Find where the given text appears and provide that cell's center as [x, y] coordinate. 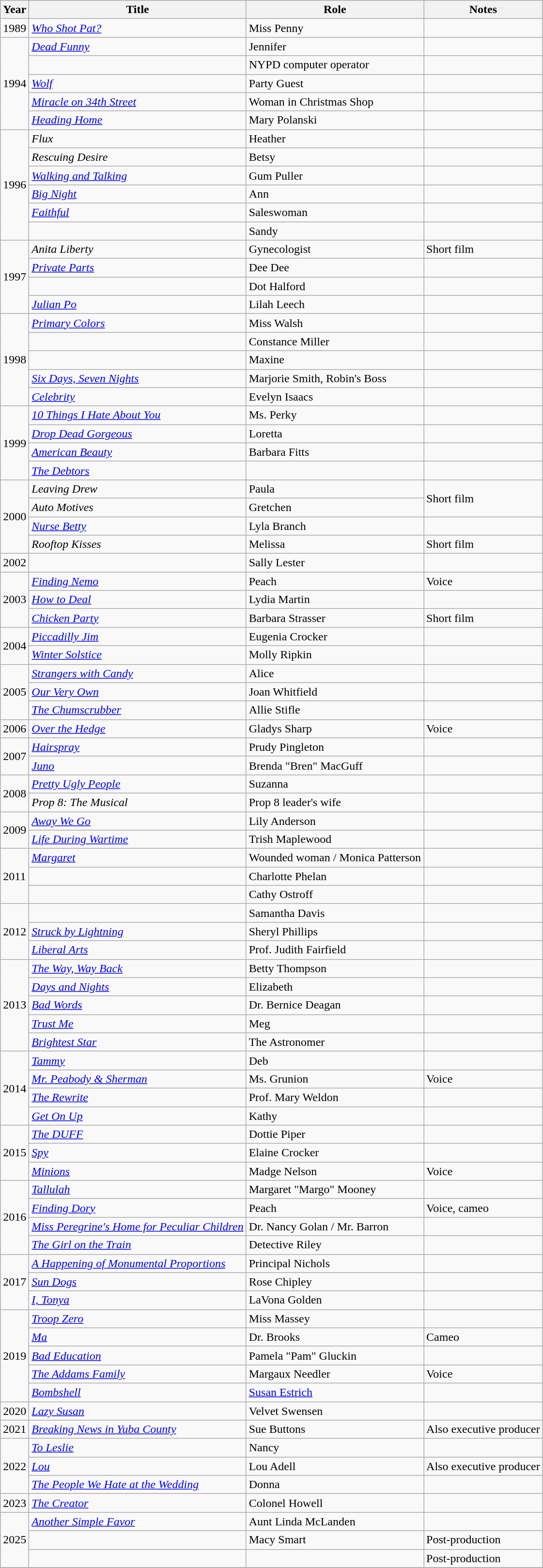
To Leslie [138, 1448]
Prop 8: The Musical [138, 802]
Wolf [138, 83]
Molly Ripkin [335, 655]
2009 [15, 830]
Ann [335, 194]
Trish Maplewood [335, 839]
Dottie Piper [335, 1134]
Gladys Sharp [335, 729]
1996 [15, 185]
The Rewrite [138, 1097]
Liberal Arts [138, 950]
Walking and Talking [138, 175]
2020 [15, 1411]
2012 [15, 931]
2016 [15, 1217]
Leaving Drew [138, 489]
1997 [15, 277]
Barbara Strasser [335, 618]
Lydia Martin [335, 600]
Meg [335, 1024]
2022 [15, 1466]
Who Shot Pat? [138, 28]
Year [15, 10]
Sun Dogs [138, 1282]
Margaret [138, 858]
Julian Po [138, 305]
Miss Massey [335, 1319]
Struck by Lightning [138, 931]
Wounded woman / Monica Patterson [335, 858]
Ma [138, 1337]
I, Tonya [138, 1300]
Heather [335, 139]
LaVona Golden [335, 1300]
Six Days, Seven Nights [138, 378]
American Beauty [138, 452]
Pretty Ugly People [138, 784]
Bad Words [138, 1005]
Away We Go [138, 821]
Gretchen [335, 507]
Anita Liberty [138, 249]
Constance Miller [335, 342]
The DUFF [138, 1134]
2021 [15, 1429]
Title [138, 10]
Lily Anderson [335, 821]
Auto Motives [138, 507]
Alice [335, 673]
Hairspray [138, 747]
Cathy Ostroff [335, 895]
Get On Up [138, 1116]
Betsy [335, 157]
Piccadilly Jim [138, 637]
Prof. Mary Weldon [335, 1097]
The Creator [138, 1503]
Party Guest [335, 83]
Spy [138, 1153]
Bad Education [138, 1355]
Celebrity [138, 397]
1994 [15, 83]
Drop Dead Gorgeous [138, 434]
2000 [15, 516]
Charlotte Phelan [335, 876]
Troop Zero [138, 1319]
Rose Chipley [335, 1282]
Mary Polanski [335, 120]
2007 [15, 756]
Dot Halford [335, 286]
Mr. Peabody & Sherman [138, 1079]
Tallulah [138, 1190]
Sheryl Phillips [335, 931]
Madge Nelson [335, 1171]
Margaux Needler [335, 1374]
1998 [15, 360]
NYPD computer operator [335, 65]
Strangers with Candy [138, 673]
Flux [138, 139]
2003 [15, 600]
Finding Nemo [138, 581]
Big Night [138, 194]
How to Deal [138, 600]
Elaine Crocker [335, 1153]
Prudy Pingleton [335, 747]
1989 [15, 28]
2025 [15, 1540]
Susan Estrich [335, 1392]
The Debtors [138, 470]
Another Simple Favor [138, 1521]
Detective Riley [335, 1245]
Bombshell [138, 1392]
Lilah Leech [335, 305]
Heading Home [138, 120]
Private Parts [138, 268]
Faithful [138, 212]
Ms. Perky [335, 415]
Elizabeth [335, 987]
Deb [335, 1060]
Joan Whitfield [335, 692]
The Astronomer [335, 1042]
2008 [15, 793]
Lou Adell [335, 1466]
Marjorie Smith, Robin's Boss [335, 378]
Sandy [335, 231]
Samantha Davis [335, 913]
Voice, cameo [483, 1208]
2011 [15, 876]
Days and Nights [138, 987]
Lyla Branch [335, 526]
2006 [15, 729]
Nurse Betty [138, 526]
2014 [15, 1088]
Tammy [138, 1060]
2017 [15, 1282]
Colonel Howell [335, 1503]
10 Things I Hate About You [138, 415]
Velvet Swensen [335, 1411]
Woman in Christmas Shop [335, 102]
Dr. Brooks [335, 1337]
Suzanna [335, 784]
Miss Walsh [335, 323]
Miss Penny [335, 28]
2004 [15, 646]
Maxine [335, 360]
The Girl on the Train [138, 1245]
Notes [483, 10]
Sue Buttons [335, 1429]
Gynecologist [335, 249]
Minions [138, 1171]
Betty Thompson [335, 968]
Donna [335, 1485]
2002 [15, 563]
Role [335, 10]
Dr. Nancy Golan / Mr. Barron [335, 1226]
Lou [138, 1466]
Brightest Star [138, 1042]
The Addams Family [138, 1374]
Sally Lester [335, 563]
Melissa [335, 544]
Eugenia Crocker [335, 637]
Finding Dory [138, 1208]
Miracle on 34th Street [138, 102]
The People We Hate at the Wedding [138, 1485]
Brenda "Bren" MacGuff [335, 765]
Lazy Susan [138, 1411]
Rescuing Desire [138, 157]
Rooftop Kisses [138, 544]
Evelyn Isaacs [335, 397]
Chicken Party [138, 618]
Margaret "Margo" Mooney [335, 1190]
The Chumscrubber [138, 710]
Primary Colors [138, 323]
Aunt Linda McLanden [335, 1521]
2023 [15, 1503]
Miss Peregrine's Home for Peculiar Children [138, 1226]
Saleswoman [335, 212]
Principal Nichols [335, 1263]
2019 [15, 1355]
Ms. Grunion [335, 1079]
Nancy [335, 1448]
Barbara Fitts [335, 452]
Trust Me [138, 1024]
Dead Funny [138, 47]
The Way, Way Back [138, 968]
Over the Hedge [138, 729]
Winter Solstice [138, 655]
Our Very Own [138, 692]
Macy Smart [335, 1540]
A Happening of Monumental Proportions [138, 1263]
2013 [15, 1005]
2015 [15, 1153]
Prof. Judith Fairfield [335, 950]
Juno [138, 765]
Prop 8 leader's wife [335, 802]
Dee Dee [335, 268]
Dr. Bernice Deagan [335, 1005]
Breaking News in Yuba County [138, 1429]
1999 [15, 443]
Paula [335, 489]
Cameo [483, 1337]
Kathy [335, 1116]
Life During Wartime [138, 839]
Pamela "Pam" Gluckin [335, 1355]
Gum Puller [335, 175]
Jennifer [335, 47]
Allie Stifle [335, 710]
Loretta [335, 434]
2005 [15, 692]
